Find where the given text appears and provide that cell's center as [x, y] coordinate. 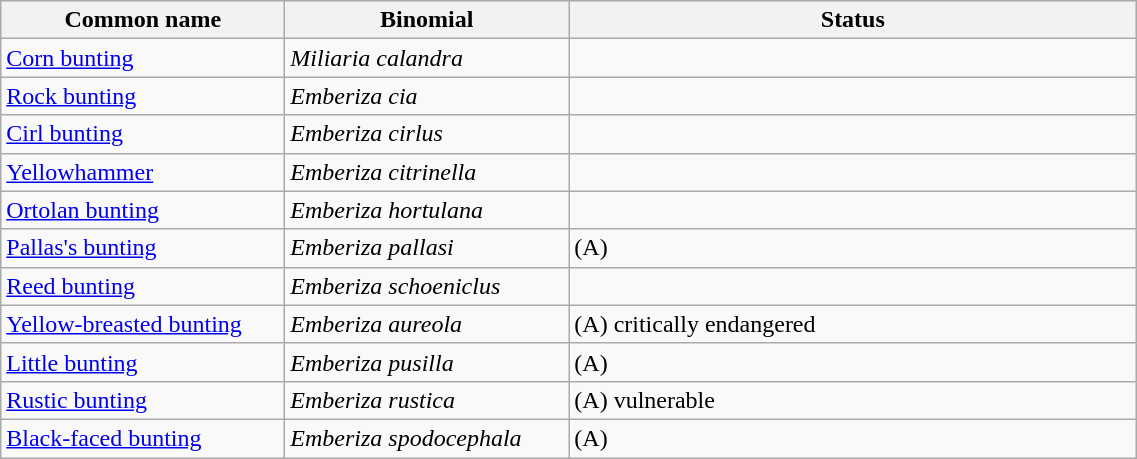
Emberiza spodocephala [427, 438]
Little bunting [143, 362]
Yellowhammer [143, 172]
Binomial [427, 20]
Pallas's bunting [143, 248]
Cirl bunting [143, 134]
Reed bunting [143, 286]
Emberiza citrinella [427, 172]
Miliaria calandra [427, 58]
Emberiza cirlus [427, 134]
Emberiza hortulana [427, 210]
Corn bunting [143, 58]
Common name [143, 20]
Emberiza cia [427, 96]
Black-faced bunting [143, 438]
Status [853, 20]
Emberiza aureola [427, 324]
Ortolan bunting [143, 210]
Emberiza pallasi [427, 248]
Emberiza pusilla [427, 362]
Rustic bunting [143, 400]
Rock bunting [143, 96]
Emberiza rustica [427, 400]
Emberiza schoeniclus [427, 286]
Yellow-breasted bunting [143, 324]
(A) critically endangered [853, 324]
(A) vulnerable [853, 400]
